Return the [X, Y] coordinate for the center point of the cell that contains the specified text.  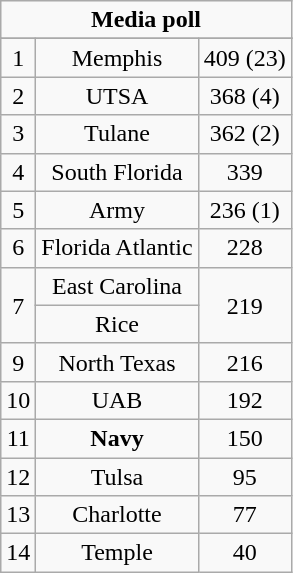
14 [18, 553]
192 [244, 400]
1 [18, 58]
11 [18, 438]
East Carolina [117, 286]
6 [18, 248]
Memphis [117, 58]
Tulsa [117, 477]
13 [18, 515]
9 [18, 362]
UTSA [117, 96]
236 (1) [244, 210]
Temple [117, 553]
12 [18, 477]
362 (2) [244, 134]
Rice [117, 324]
7 [18, 305]
409 (23) [244, 58]
South Florida [117, 172]
368 (4) [244, 96]
4 [18, 172]
Army [117, 210]
2 [18, 96]
219 [244, 305]
5 [18, 210]
339 [244, 172]
Navy [117, 438]
Florida Atlantic [117, 248]
216 [244, 362]
77 [244, 515]
Media poll [146, 20]
40 [244, 553]
3 [18, 134]
228 [244, 248]
Tulane [117, 134]
95 [244, 477]
UAB [117, 400]
Charlotte [117, 515]
North Texas [117, 362]
150 [244, 438]
10 [18, 400]
